Extract the (x, y) coordinate from the center of the cell holding the provided text.  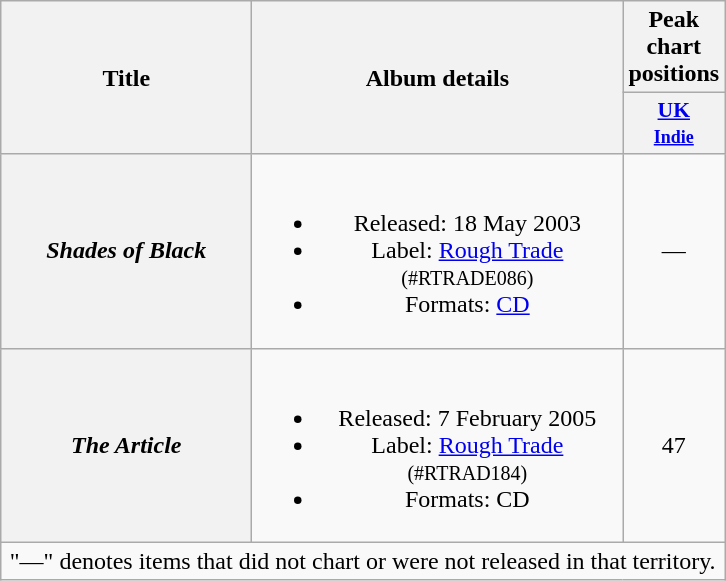
Released: 18 May 2003Label: Rough Trade (#RTRADE086)Formats: CD (438, 251)
Title (126, 78)
UKIndie (674, 124)
The Article (126, 445)
Released: 7 February 2005Label: Rough Trade (#RTRAD184)Formats: CD (438, 445)
Peak chart positions (674, 47)
Album details (438, 78)
"—" denotes items that did not chart or were not released in that territory. (363, 561)
Shades of Black (126, 251)
— (674, 251)
47 (674, 445)
